Find where the given text appears and provide that cell's center as [x, y] coordinate. 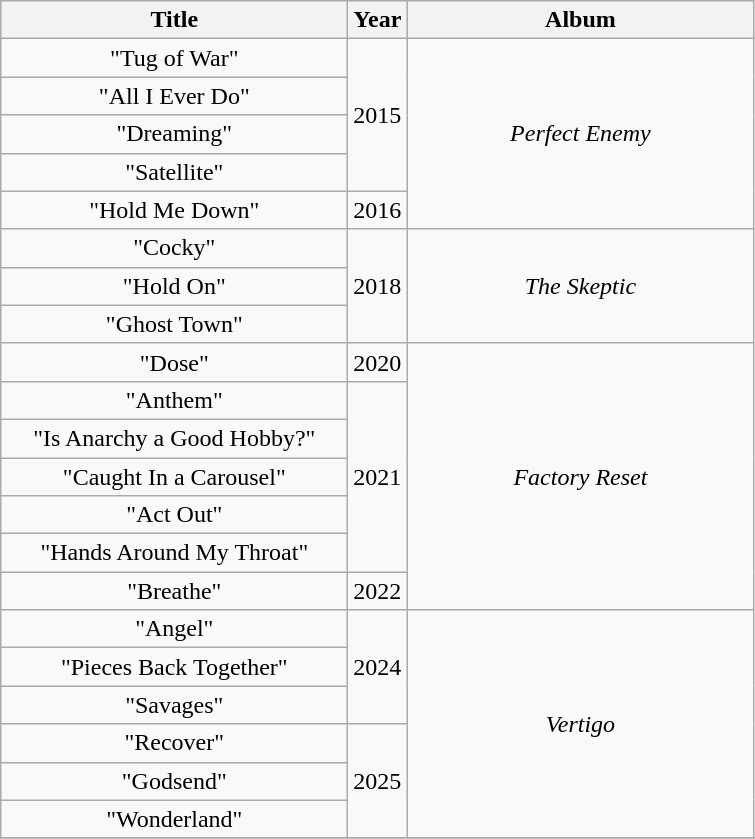
Vertigo [580, 724]
"Dreaming" [174, 134]
Perfect Enemy [580, 134]
The Skeptic [580, 286]
"Caught In a Carousel" [174, 477]
"Savages" [174, 705]
Title [174, 20]
"Wonderland" [174, 819]
"Hold On" [174, 286]
"Tug of War" [174, 58]
2015 [378, 115]
"Cocky" [174, 248]
2018 [378, 286]
"Is Anarchy a Good Hobby?" [174, 438]
"Pieces Back Together" [174, 667]
"Satellite" [174, 172]
2025 [378, 781]
"Act Out" [174, 515]
2021 [378, 476]
"Recover" [174, 743]
"Breathe" [174, 591]
"Dose" [174, 362]
2016 [378, 210]
Year [378, 20]
"Hold Me Down" [174, 210]
2024 [378, 667]
"Hands Around My Throat" [174, 553]
"Angel" [174, 629]
"Godsend" [174, 781]
Factory Reset [580, 476]
Album [580, 20]
"Anthem" [174, 400]
2022 [378, 591]
"All I Ever Do" [174, 96]
"Ghost Town" [174, 324]
2020 [378, 362]
